Pinpoint the cell where the given text exists, returning its [X, Y] midpoint coordinate. 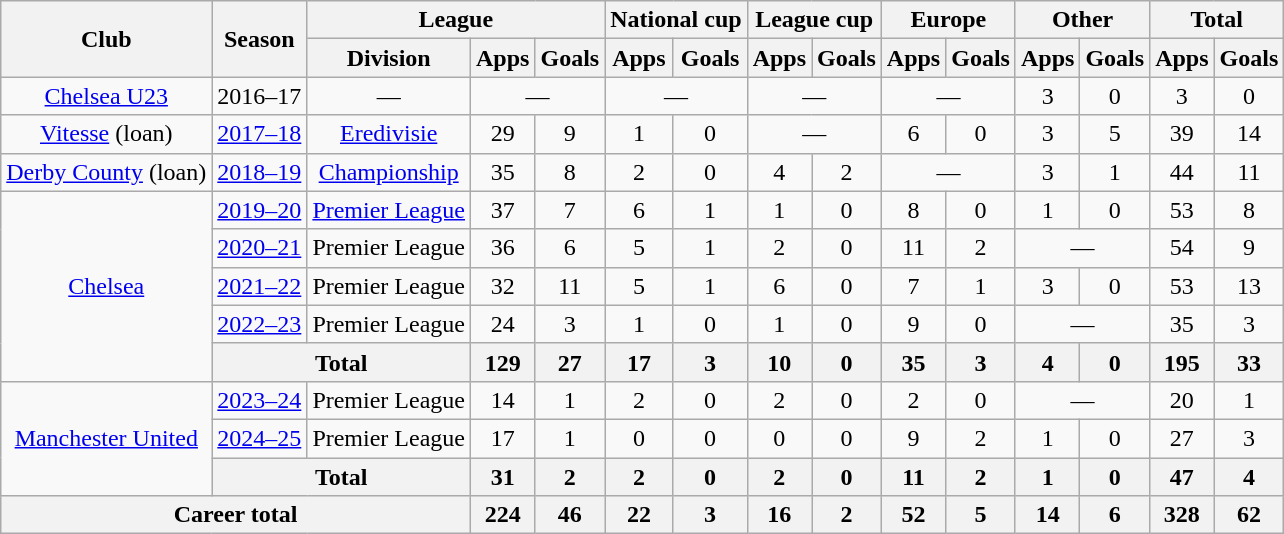
62 [1249, 515]
36 [503, 248]
Other [1082, 20]
16 [779, 515]
2022–23 [260, 324]
29 [503, 134]
129 [503, 362]
Europe [948, 20]
39 [1182, 134]
2018–19 [260, 172]
37 [503, 210]
224 [503, 515]
46 [570, 515]
Division [389, 58]
Season [260, 39]
328 [1182, 515]
2020–21 [260, 248]
Club [106, 39]
52 [913, 515]
2021–22 [260, 286]
2023–24 [260, 400]
47 [1182, 477]
Career total [236, 515]
Derby County (loan) [106, 172]
24 [503, 324]
195 [1182, 362]
22 [639, 515]
33 [1249, 362]
44 [1182, 172]
Eredivisie [389, 134]
13 [1249, 286]
32 [503, 286]
Manchester United [106, 438]
Chelsea [106, 286]
54 [1182, 248]
31 [503, 477]
National cup [676, 20]
10 [779, 362]
Championship [389, 172]
2019–20 [260, 210]
2024–25 [260, 438]
League [456, 20]
Chelsea U23 [106, 96]
2016–17 [260, 96]
Vitesse (loan) [106, 134]
20 [1182, 400]
League cup [814, 20]
2017–18 [260, 134]
